Identify which cell holds the provided text, then report its [x, y] central coordinate. 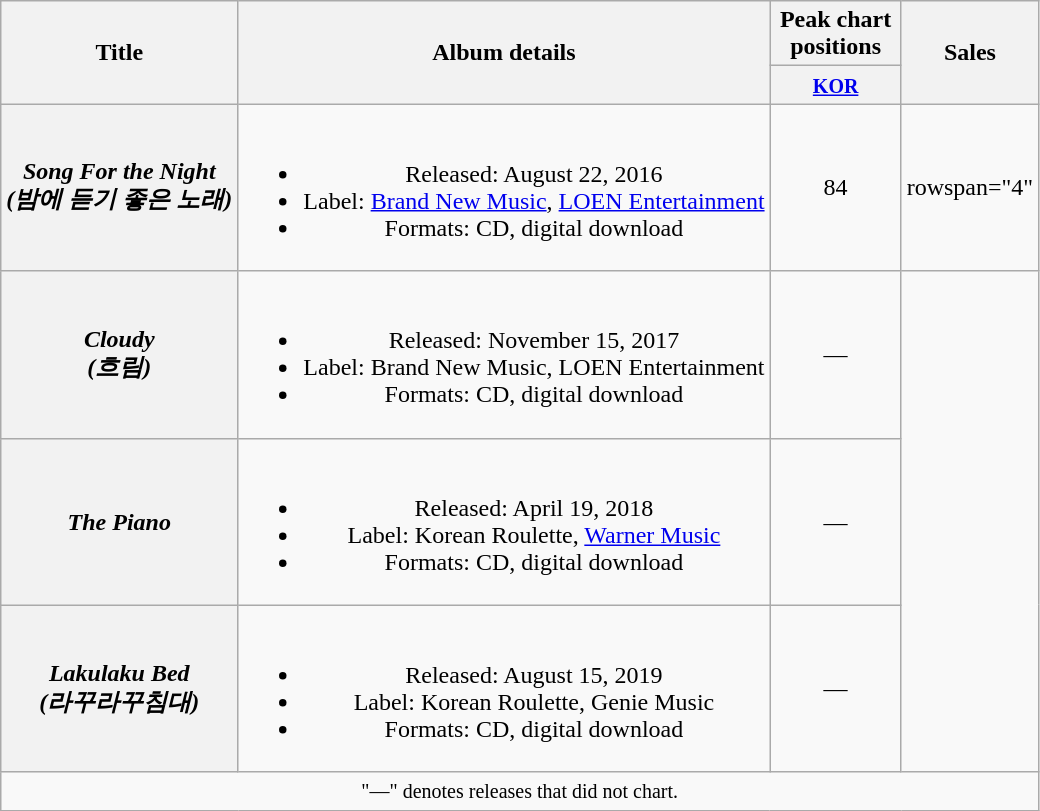
Cloudy(흐림) [120, 354]
Peak chart positions [836, 34]
Released: August 22, 2016Label: Brand New Music, LOEN EntertainmentFormats: CD, digital download [504, 188]
Released: August 15, 2019Label: Korean Roulette, Genie MusicFormats: CD, digital download [504, 688]
Song For the Night(밤에 듣기 좋은 노래) [120, 188]
Lakulaku Bed(라꾸라꾸침대) [120, 688]
"—" denotes releases that did not chart. [520, 791]
The Piano [120, 522]
Released: November 15, 2017Label: Brand New Music, LOEN EntertainmentFormats: CD, digital download [504, 354]
Title [120, 52]
Sales [970, 52]
Released: April 19, 2018Label: Korean Roulette, Warner MusicFormats: CD, digital download [504, 522]
Album details [504, 52]
KOR [836, 85]
rowspan="4" [970, 188]
84 [836, 188]
